Return the (x, y) coordinate for the center point of the cell that contains the specified text.  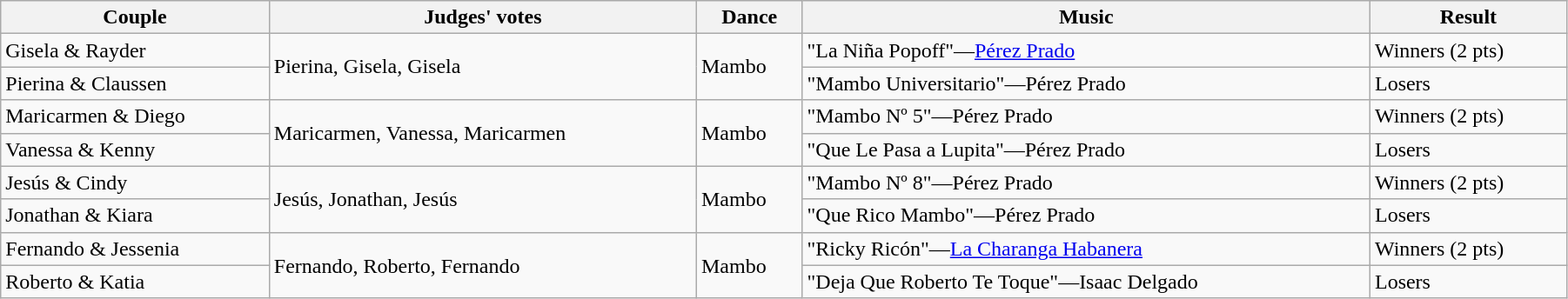
Jesús & Cindy (136, 183)
Jonathan & Kiara (136, 216)
Judges' votes (482, 17)
"Mambo Nº 5"—Pérez Prado (1086, 116)
"Que Rico Mambo"—Pérez Prado (1086, 216)
Roberto & Katia (136, 282)
Maricarmen & Diego (136, 116)
Maricarmen, Vanessa, Maricarmen (482, 133)
Fernando & Jessenia (136, 249)
Result (1468, 17)
"Ricky Ricón"—La Charanga Habanera (1086, 249)
Couple (136, 17)
Jesús, Jonathan, Jesús (482, 199)
Music (1086, 17)
Gisela & Rayder (136, 50)
Pierina, Gisela, Gisela (482, 67)
Vanessa & Kenny (136, 149)
Pierina & Claussen (136, 83)
"Mambo Nº 8"—Pérez Prado (1086, 183)
Dance (749, 17)
"Deja Que Roberto Te Toque"—Isaac Delgado (1086, 282)
"Mambo Universitario"—Pérez Prado (1086, 83)
"Que Le Pasa a Lupita"—Pérez Prado (1086, 149)
"La Niña Popoff"—Pérez Prado (1086, 50)
Fernando, Roberto, Fernando (482, 265)
